Search for the cell housing the specified text and yield its [X, Y] center coordinate. 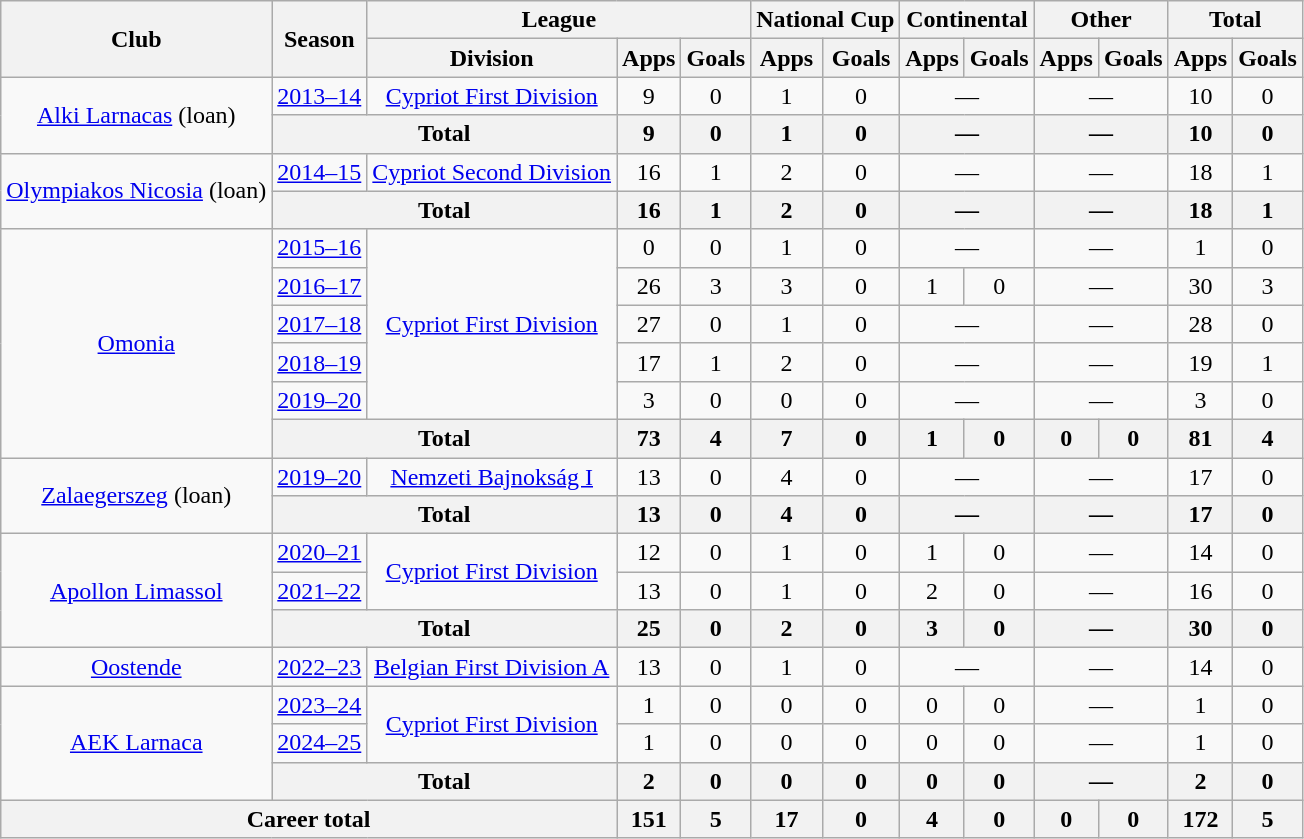
National Cup [826, 20]
Olympiakos Nicosia (loan) [136, 191]
172 [1200, 819]
2020–21 [320, 553]
2016–17 [320, 286]
25 [649, 629]
2022–23 [320, 667]
Cypriot Second Division [492, 172]
Oostende [136, 667]
Season [320, 39]
Apollon Limassol [136, 591]
Nemzeti Bajnokság I [492, 477]
Club [136, 39]
2017–18 [320, 324]
2024–25 [320, 743]
AEK Larnaca [136, 743]
7 [787, 438]
151 [649, 819]
2013–14 [320, 96]
Belgian First Division A [492, 667]
19 [1200, 362]
Zalaegerszeg (loan) [136, 496]
2021–22 [320, 591]
2014–15 [320, 172]
League [559, 20]
81 [1200, 438]
26 [649, 286]
27 [649, 324]
2018–19 [320, 362]
Continental [967, 20]
Alki Larnacas (loan) [136, 115]
Omonia [136, 343]
12 [649, 553]
73 [649, 438]
28 [1200, 324]
2015–16 [320, 248]
Career total [309, 819]
Other [1101, 20]
Division [492, 58]
2023–24 [320, 705]
